Output the (x, y) coordinate of the center of the cell containing the given text.  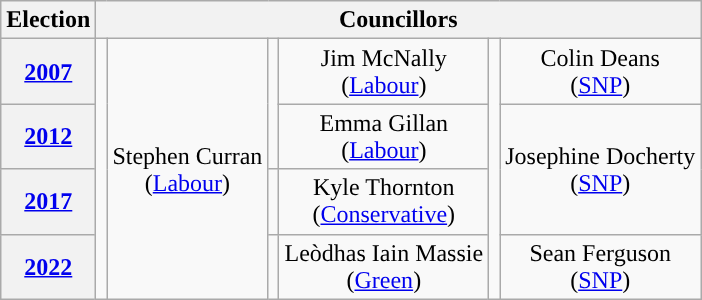
2017 (48, 202)
2007 (48, 72)
Jim McNally(Labour) (384, 72)
2012 (48, 136)
Emma Gillan(Labour) (384, 136)
2022 (48, 266)
Election (48, 20)
Colin Deans(SNP) (600, 72)
Leòdhas Iain Massie(Green) (384, 266)
Josephine Docherty(SNP) (600, 169)
Councillors (398, 20)
Kyle Thornton(Conservative) (384, 202)
Sean Ferguson(SNP) (600, 266)
Stephen Curran(Labour) (188, 169)
